Capture the cell that displays the provided text and extract its (X, Y) central coordinate. 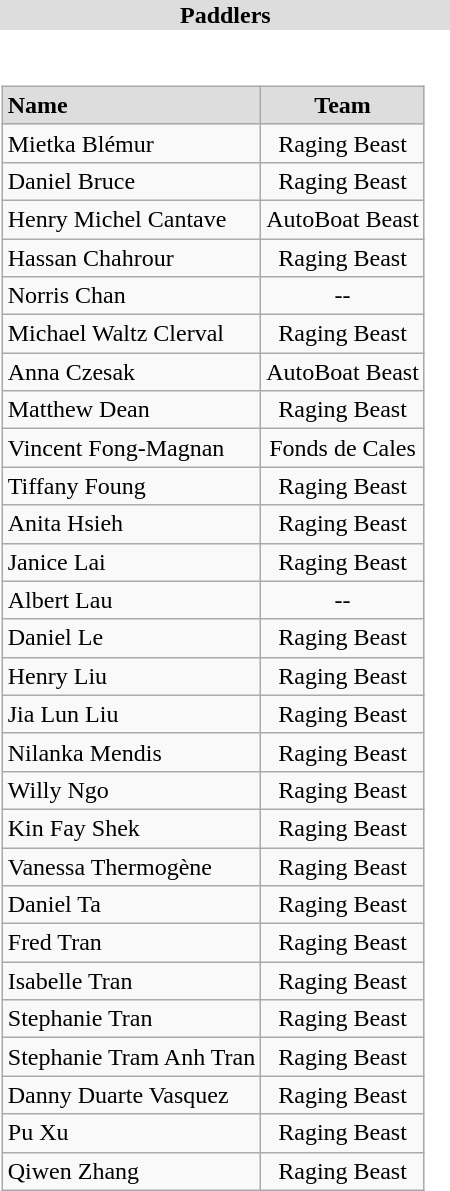
Tiffany Foung (131, 486)
Vanessa Thermogène (131, 867)
Pu Xu (131, 1133)
Daniel Bruce (131, 181)
Janice Lai (131, 562)
Anita Hsieh (131, 524)
Team (343, 105)
Matthew Dean (131, 410)
Anna Czesak (131, 372)
Willy Ngo (131, 790)
Nilanka Mendis (131, 752)
Norris Chan (131, 296)
Kin Fay Shek (131, 828)
Stephanie Tran (131, 1019)
Isabelle Tran (131, 981)
Jia Lun Liu (131, 714)
Albert Lau (131, 600)
Michael Waltz Clerval (131, 334)
Hassan Chahrour (131, 257)
Name (131, 105)
Qiwen Zhang (131, 1171)
Fonds de Cales (343, 448)
Vincent Fong-Magnan (131, 448)
Daniel Le (131, 638)
Mietka Blémur (131, 143)
Daniel Ta (131, 905)
Fred Tran (131, 943)
Stephanie Tram Anh Tran (131, 1057)
Henry Liu (131, 676)
Henry Michel Cantave (131, 219)
Danny Duarte Vasquez (131, 1095)
